Capture the cell that displays the provided text and extract its [X, Y] central coordinate. 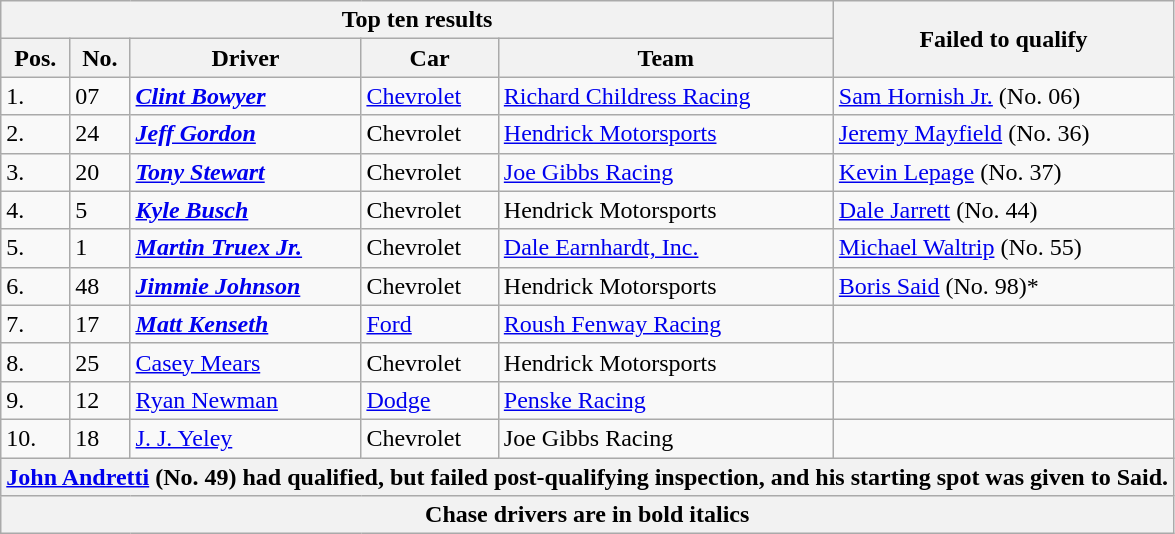
3. [36, 172]
Sam Hornish Jr. (No. 06) [1003, 96]
Martin Truex Jr. [246, 248]
Michael Waltrip (No. 55) [1003, 248]
20 [100, 172]
17 [100, 324]
7. [36, 324]
Jeremy Mayfield (No. 36) [1003, 134]
07 [100, 96]
1. [36, 96]
Dale Earnhardt, Inc. [666, 248]
John Andretti (No. 49) had qualified, but failed post-qualifying inspection, and his starting spot was given to Said. [588, 477]
Clint Bowyer [246, 96]
Top ten results [418, 20]
Ford [430, 324]
Boris Said (No. 98)* [1003, 286]
Team [666, 58]
Jimmie Johnson [246, 286]
6. [36, 286]
48 [100, 286]
12 [100, 400]
4. [36, 210]
Chase drivers are in bold italics [588, 515]
2. [36, 134]
Tony Stewart [246, 172]
Ryan Newman [246, 400]
Dodge [430, 400]
1 [100, 248]
Richard Childress Racing [666, 96]
Driver [246, 58]
Penske Racing [666, 400]
Jeff Gordon [246, 134]
8. [36, 362]
10. [36, 438]
Car [430, 58]
5. [36, 248]
J. J. Yeley [246, 438]
24 [100, 134]
Matt Kenseth [246, 324]
9. [36, 400]
Dale Jarrett (No. 44) [1003, 210]
25 [100, 362]
Roush Fenway Racing [666, 324]
18 [100, 438]
Failed to qualify [1003, 39]
Kyle Busch [246, 210]
5 [100, 210]
Casey Mears [246, 362]
No. [100, 58]
Kevin Lepage (No. 37) [1003, 172]
Pos. [36, 58]
